Extract the [X, Y] coordinate from the center of the cell holding the provided text.  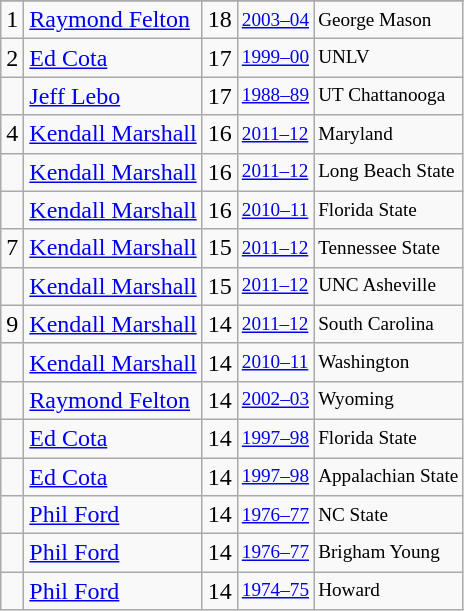
South Carolina [388, 324]
2003–04 [275, 20]
UNLV [388, 58]
1999–00 [275, 58]
1988–89 [275, 96]
Howard [388, 591]
2002–03 [275, 400]
Long Beach State [388, 172]
Jeff Lebo [113, 96]
7 [12, 248]
9 [12, 324]
Brigham Young [388, 553]
UT Chattanooga [388, 96]
4 [12, 134]
1 [12, 20]
UNC Asheville [388, 286]
George Mason [388, 20]
2 [12, 58]
Appalachian State [388, 477]
NC State [388, 515]
Maryland [388, 134]
18 [220, 20]
Tennessee State [388, 248]
Washington [388, 362]
1974–75 [275, 591]
Wyoming [388, 400]
